Detect which cell encompasses the target text, then output its [X, Y] center coordinate. 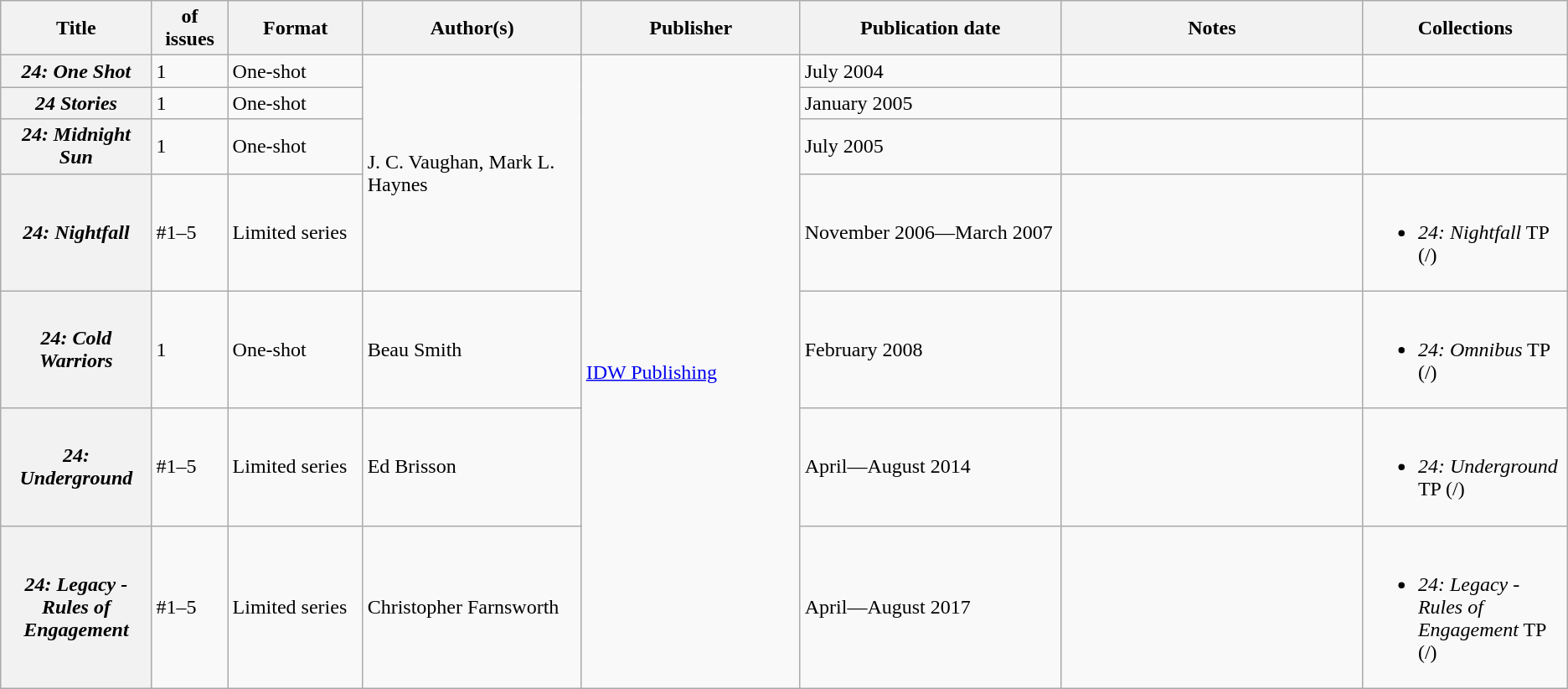
J. C. Vaughan, Mark L. Haynes [472, 173]
Christopher Farnsworth [472, 607]
April—August 2014 [930, 467]
of issues [189, 28]
24: Midnight Sun [76, 146]
24: Underground [76, 467]
Collections [1465, 28]
24: Nightfall TP (/) [1465, 232]
24: Nightfall [76, 232]
Ed Brisson [472, 467]
Format [295, 28]
24 Stories [76, 103]
IDW Publishing [690, 372]
January 2005 [930, 103]
Publisher [690, 28]
24: Underground TP (/) [1465, 467]
24: Legacy - Rules of Engagement TP (/) [1465, 607]
24: Cold Warriors [76, 350]
February 2008 [930, 350]
Title [76, 28]
24: Legacy - Rules of Engagement [76, 607]
Beau Smith [472, 350]
Author(s) [472, 28]
24: Omnibus TP (/) [1465, 350]
24: One Shot [76, 71]
July 2005 [930, 146]
November 2006—March 2007 [930, 232]
Notes [1211, 28]
April—August 2017 [930, 607]
Publication date [930, 28]
July 2004 [930, 71]
